Capture the cell that displays the provided text and extract its [X, Y] central coordinate. 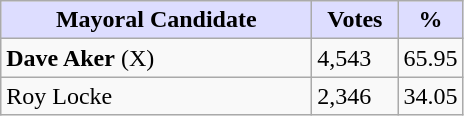
Dave Aker (X) [156, 58]
34.05 [430, 96]
2,346 [355, 96]
Mayoral Candidate [156, 20]
% [430, 20]
4,543 [355, 58]
65.95 [430, 58]
Votes [355, 20]
Roy Locke [156, 96]
